Search for the cell housing the specified text and yield its [x, y] center coordinate. 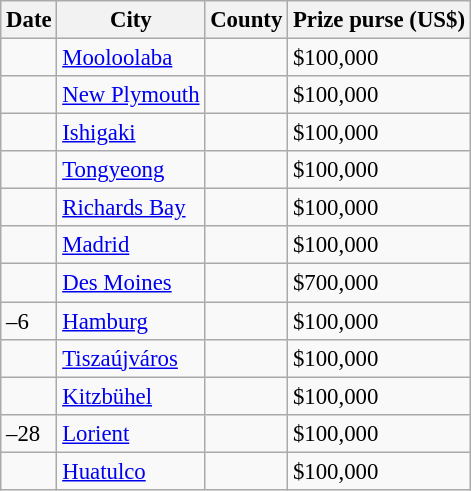
New Plymouth [131, 95]
Huatulco [131, 471]
Mooloolaba [131, 58]
Lorient [131, 433]
County [246, 20]
Prize purse (US$) [380, 20]
Madrid [131, 245]
Richards Bay [131, 208]
Ishigaki [131, 133]
–28 [29, 433]
Des Moines [131, 283]
Tongyeong [131, 170]
Kitzbühel [131, 396]
Date [29, 20]
–6 [29, 321]
Hamburg [131, 321]
Tiszaújváros [131, 358]
$700,000 [380, 283]
City [131, 20]
